Search for the cell housing the specified text and yield its [x, y] center coordinate. 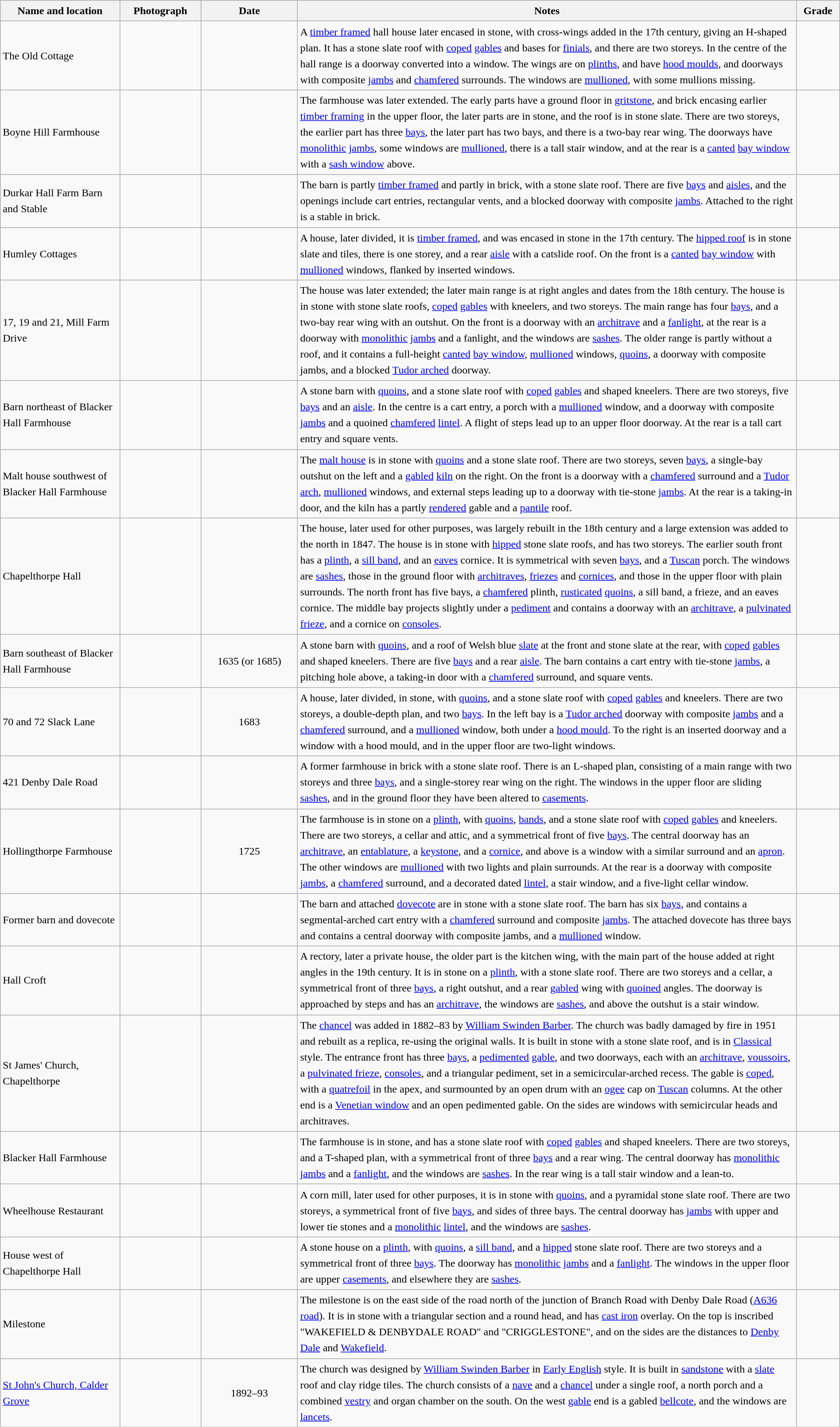
Grade [818, 11]
Barn northeast of Blacker Hall Farmhouse [60, 415]
Former barn and dovecote [60, 920]
Photograph [160, 11]
Date [249, 11]
The Old Cottage [60, 56]
17, 19 and 21, Mill Farm Drive [60, 331]
Blacker Hall Farmhouse [60, 1158]
1635 (or 1685) [249, 661]
Notes [547, 11]
Humley Cottages [60, 253]
St James' Church, Chapelthorpe [60, 1073]
Milestone [60, 1324]
Barn southeast of Blacker Hall Farmhouse [60, 661]
421 Denby Dale Road [60, 782]
1725 [249, 852]
Boyne Hill Farmhouse [60, 132]
House west of Chapelthorpe Hall [60, 1264]
1683 [249, 721]
Durkar Hall Farm Barn and Stable [60, 201]
Wheelhouse Restaurant [60, 1210]
1892–93 [249, 1393]
Hall Croft [60, 981]
Hollingthorpe Farmhouse [60, 852]
70 and 72 Slack Lane [60, 721]
Name and location [60, 11]
St John's Church, Calder Grove [60, 1393]
Malt house southwest of Blacker Hall Farmhouse [60, 484]
Chapelthorpe Hall [60, 576]
